Extract the [X, Y] coordinate from the center of the cell holding the provided text.  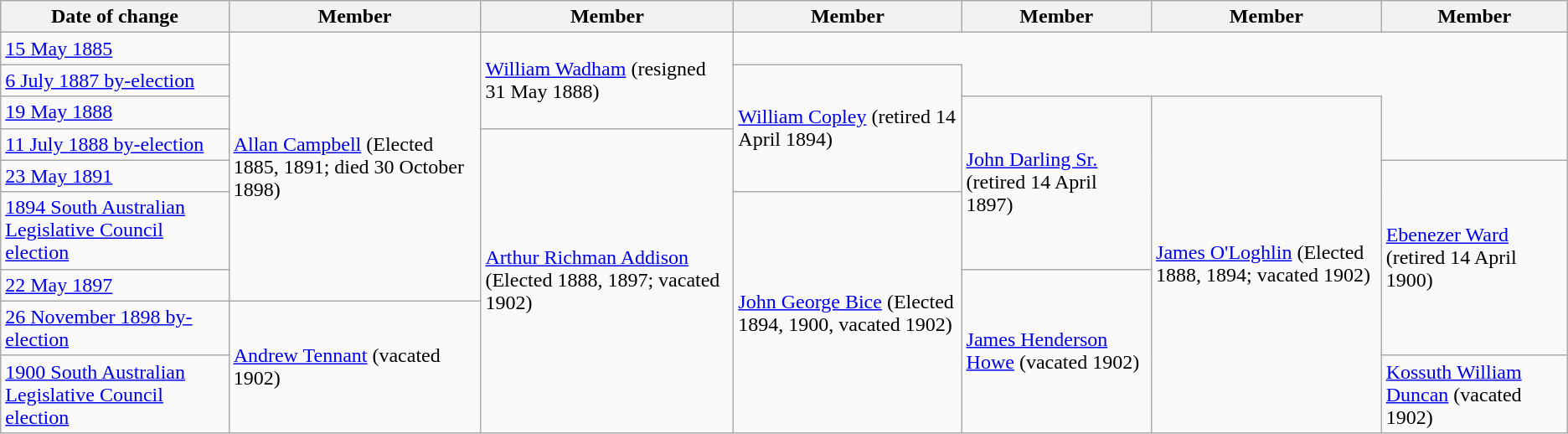
John George Bice (Elected 1894, 1900, vacated 1902) [848, 312]
James O'Loghlin (Elected 1888, 1894; vacated 1902) [1266, 265]
William Wadham (resigned 31 May 1888) [607, 80]
Ebenezer Ward (retired 14 April 1900) [1474, 258]
Allan Campbell (Elected 1885, 1891; died 30 October 1898) [355, 167]
Kossuth William Duncan (vacated 1902) [1474, 394]
1900 South Australian Legislative Council election [115, 394]
6 July 1887 by-election [115, 80]
22 May 1897 [115, 285]
Andrew Tennant (vacated 1902) [355, 367]
19 May 1888 [115, 112]
Date of change [115, 17]
James Henderson Howe (vacated 1902) [1056, 350]
23 May 1891 [115, 176]
William Copley (retired 14 April 1894) [848, 128]
11 July 1888 by-election [115, 144]
26 November 1898 by-election [115, 328]
John Darling Sr. (retired 14 April 1897) [1056, 183]
1894 South Australian Legislative Council election [115, 230]
15 May 1885 [115, 49]
Arthur Richman Addison (Elected 1888, 1897; vacated 1902) [607, 280]
